Output the [X, Y] coordinate of the center of the cell containing the given text.  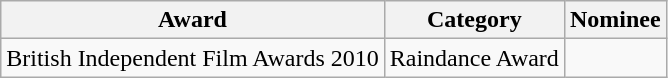
British Independent Film Awards 2010 [193, 58]
Award [193, 20]
Category [474, 20]
Raindance Award [474, 58]
Nominee [615, 20]
